Extract the [x, y] coordinate from the center of the cell holding the provided text.  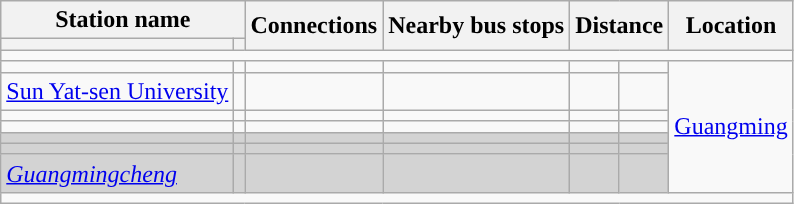
Guangming [731, 126]
Nearby bus stops [476, 26]
Sun Yat-sen University [118, 91]
Station name [123, 20]
Guangmingcheng [118, 173]
Connections [314, 26]
Distance [620, 26]
Location [731, 26]
